Return the [x, y] coordinate for the center point of the cell that contains the specified text.  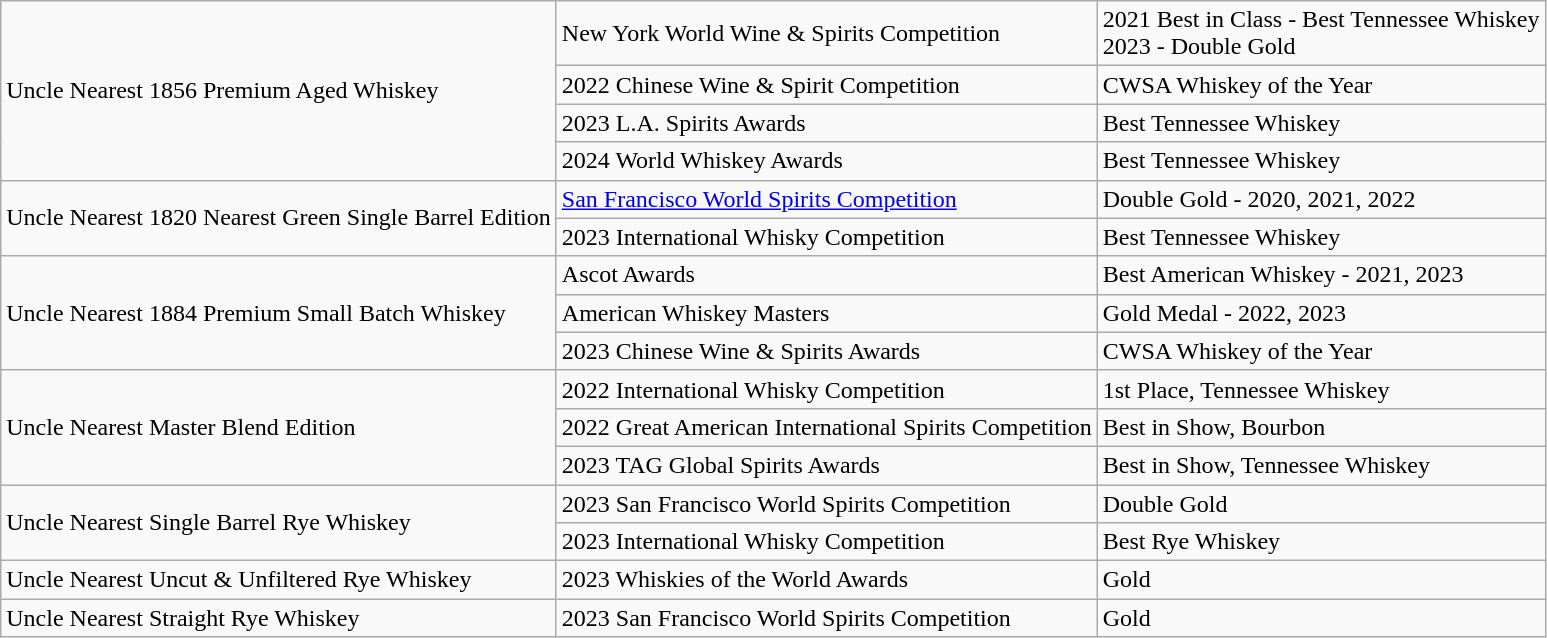
Uncle Nearest 1856 Premium Aged Whiskey [279, 90]
Uncle Nearest Straight Rye Whiskey [279, 618]
2023 Whiskies of the World Awards [826, 580]
2022 Great American International Spirits Competition [826, 427]
2024 World Whiskey Awards [826, 161]
2023 Chinese Wine & Spirits Awards [826, 351]
Best American Whiskey - 2021, 2023 [1321, 275]
New York World Wine & Spirits Competition [826, 34]
2023 L.A. Spirits Awards [826, 123]
Gold Medal - 2022, 2023 [1321, 313]
Uncle Nearest Master Blend Edition [279, 427]
Best in Show, Bourbon [1321, 427]
1st Place, Tennessee Whiskey [1321, 389]
Double Gold - 2020, 2021, 2022 [1321, 199]
Uncle Nearest 1884 Premium Small Batch Whiskey [279, 313]
San Francisco World Spirits Competition [826, 199]
Best in Show, Tennessee Whiskey [1321, 465]
Uncle Nearest 1820 Nearest Green Single Barrel Edition [279, 218]
American Whiskey Masters [826, 313]
Double Gold [1321, 503]
2022 International Whisky Competition [826, 389]
Best Rye Whiskey [1321, 542]
Uncle Nearest Uncut & Unfiltered Rye Whiskey [279, 580]
2022 Chinese Wine & Spirit Competition [826, 85]
Uncle Nearest Single Barrel Rye Whiskey [279, 522]
2023 TAG Global Spirits Awards [826, 465]
Ascot Awards [826, 275]
2021 Best in Class - Best Tennessee Whiskey2023 - Double Gold [1321, 34]
